Output the [X, Y] coordinate of the center of the cell containing the given text.  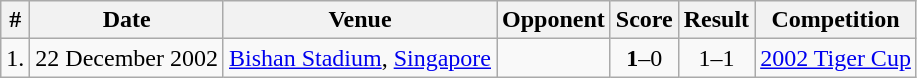
1–0 [644, 58]
# [16, 20]
Bishan Stadium, Singapore [360, 58]
Venue [360, 20]
Competition [836, 20]
Opponent [554, 20]
1–1 [716, 58]
Result [716, 20]
1. [16, 58]
Date [127, 20]
Score [644, 20]
2002 Tiger Cup [836, 58]
22 December 2002 [127, 58]
